Identify which cell holds the provided text, then report its [X, Y] central coordinate. 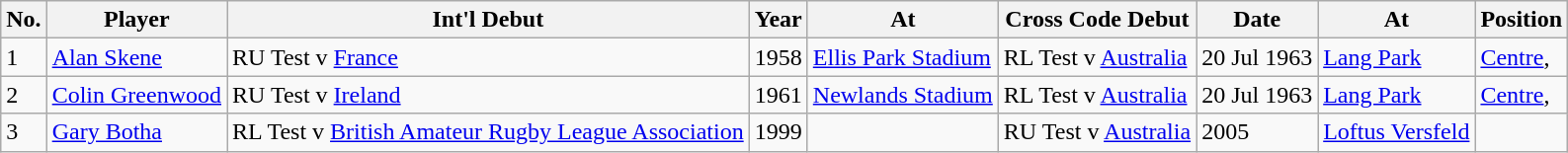
Alan Skene [136, 57]
1 [24, 57]
Cross Code Debut [1097, 20]
Position [1522, 20]
Colin Greenwood [136, 95]
Gary Botha [136, 132]
Date [1257, 20]
Player [136, 20]
RU Test v Ireland [488, 95]
RL Test v British Amateur Rugby League Association [488, 132]
3 [24, 132]
Loftus Versfeld [1397, 132]
1999 [779, 132]
2 [24, 95]
Newlands Stadium [903, 95]
Year [779, 20]
1961 [779, 95]
RU Test v France [488, 57]
Ellis Park Stadium [903, 57]
No. [24, 20]
RU Test v Australia [1097, 132]
Int'l Debut [488, 20]
2005 [1257, 132]
1958 [779, 57]
